Extract the [X, Y] coordinate from the center of the cell holding the provided text.  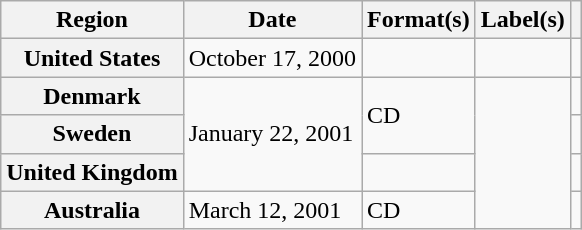
Region [92, 20]
Format(s) [419, 20]
Label(s) [522, 20]
Australia [92, 210]
October 17, 2000 [272, 58]
Sweden [92, 134]
March 12, 2001 [272, 210]
United States [92, 58]
Denmark [92, 96]
Date [272, 20]
January 22, 2001 [272, 134]
United Kingdom [92, 172]
